Capture the cell that displays the provided text and extract its [X, Y] central coordinate. 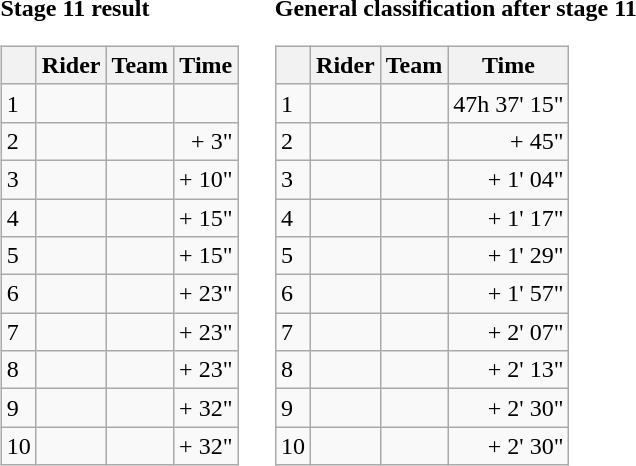
47h 37' 15" [508, 103]
+ 3" [206, 141]
+ 1' 57" [508, 294]
+ 1' 04" [508, 179]
+ 1' 17" [508, 217]
+ 45" [508, 141]
+ 2' 13" [508, 370]
+ 1' 29" [508, 256]
+ 2' 07" [508, 332]
+ 10" [206, 179]
